Extract the (x, y) coordinate from the center of the cell holding the provided text.  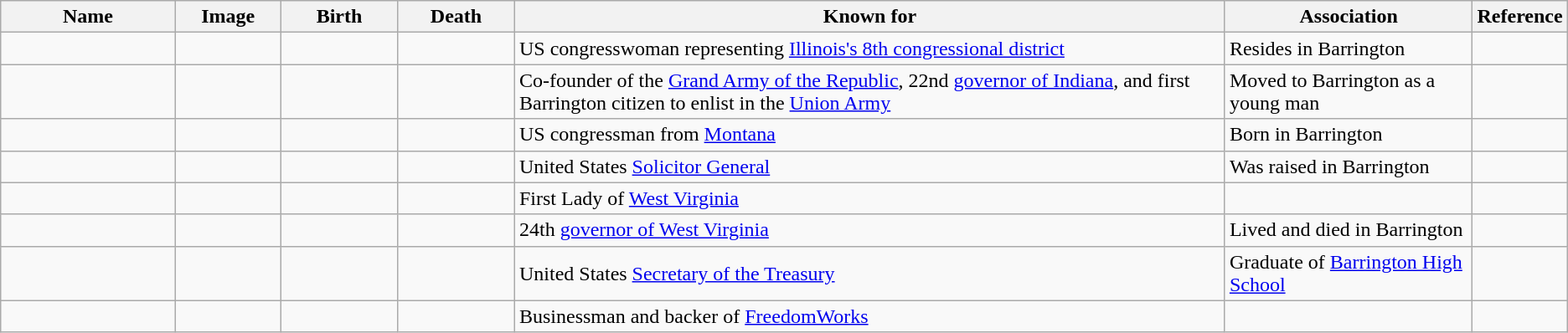
United States Solicitor General (869, 166)
First Lady of West Virginia (869, 198)
US congressman from Montana (869, 135)
US congresswoman representing Illinois's 8th congressional district (869, 49)
United States Secretary of the Treasury (869, 273)
Birth (338, 17)
Co-founder of the Grand Army of the Republic, 22nd governor of Indiana, and first Barrington citizen to enlist in the Union Army (869, 92)
Resides in Barrington (1349, 49)
Reference (1519, 17)
Graduate of Barrington High School (1349, 273)
Born in Barrington (1349, 135)
Was raised in Barrington (1349, 166)
Image (228, 17)
Businessman and backer of FreedomWorks (869, 316)
Association (1349, 17)
Known for (869, 17)
24th governor of West Virginia (869, 230)
Death (456, 17)
Lived and died in Barrington (1349, 230)
Name (88, 17)
Moved to Barrington as a young man (1349, 92)
